Identify which cell holds the provided text, then report its (x, y) central coordinate. 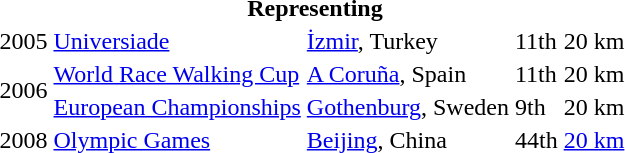
World Race Walking Cup (177, 74)
9th (537, 107)
İzmir, Turkey (408, 41)
Gothenburg, Sweden (408, 107)
A Coruña, Spain (408, 74)
Universiade (177, 41)
European Championships (177, 107)
